Output the [X, Y] coordinate of the center of the cell containing the given text.  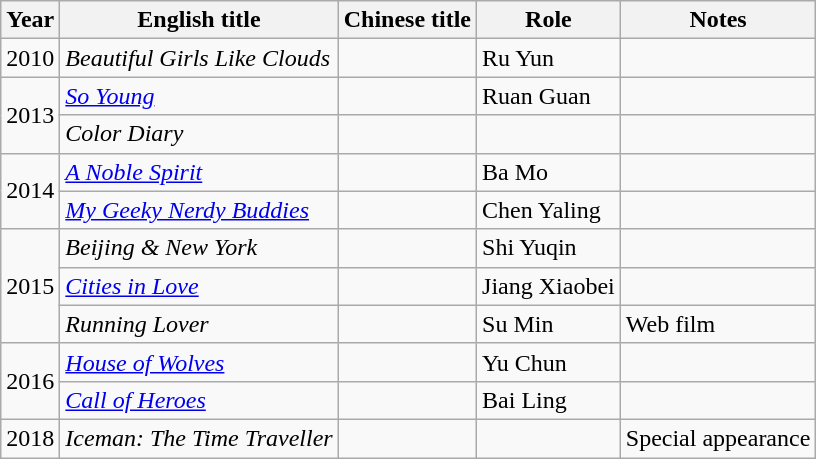
House of Wolves [199, 362]
Bai Ling [549, 400]
Yu Chun [549, 362]
Ru Yun [549, 58]
Notes [718, 20]
Jiang Xiaobei [549, 286]
Running Lover [199, 324]
Ba Mo [549, 172]
2018 [30, 438]
Call of Heroes [199, 400]
Role [549, 20]
2013 [30, 115]
2010 [30, 58]
So Young [199, 96]
2014 [30, 191]
Iceman: The Time Traveller [199, 438]
A Noble Spirit [199, 172]
Year [30, 20]
Web film [718, 324]
Cities in Love [199, 286]
Chen Yaling [549, 210]
My Geeky Nerdy Buddies [199, 210]
Ruan Guan [549, 96]
Su Min [549, 324]
Beijing & New York [199, 248]
2015 [30, 286]
Special appearance [718, 438]
Shi Yuqin [549, 248]
English title [199, 20]
Color Diary [199, 134]
Chinese title [407, 20]
2016 [30, 381]
Beautiful Girls Like Clouds [199, 58]
